Return [x, y] of the center of cell containing provided text 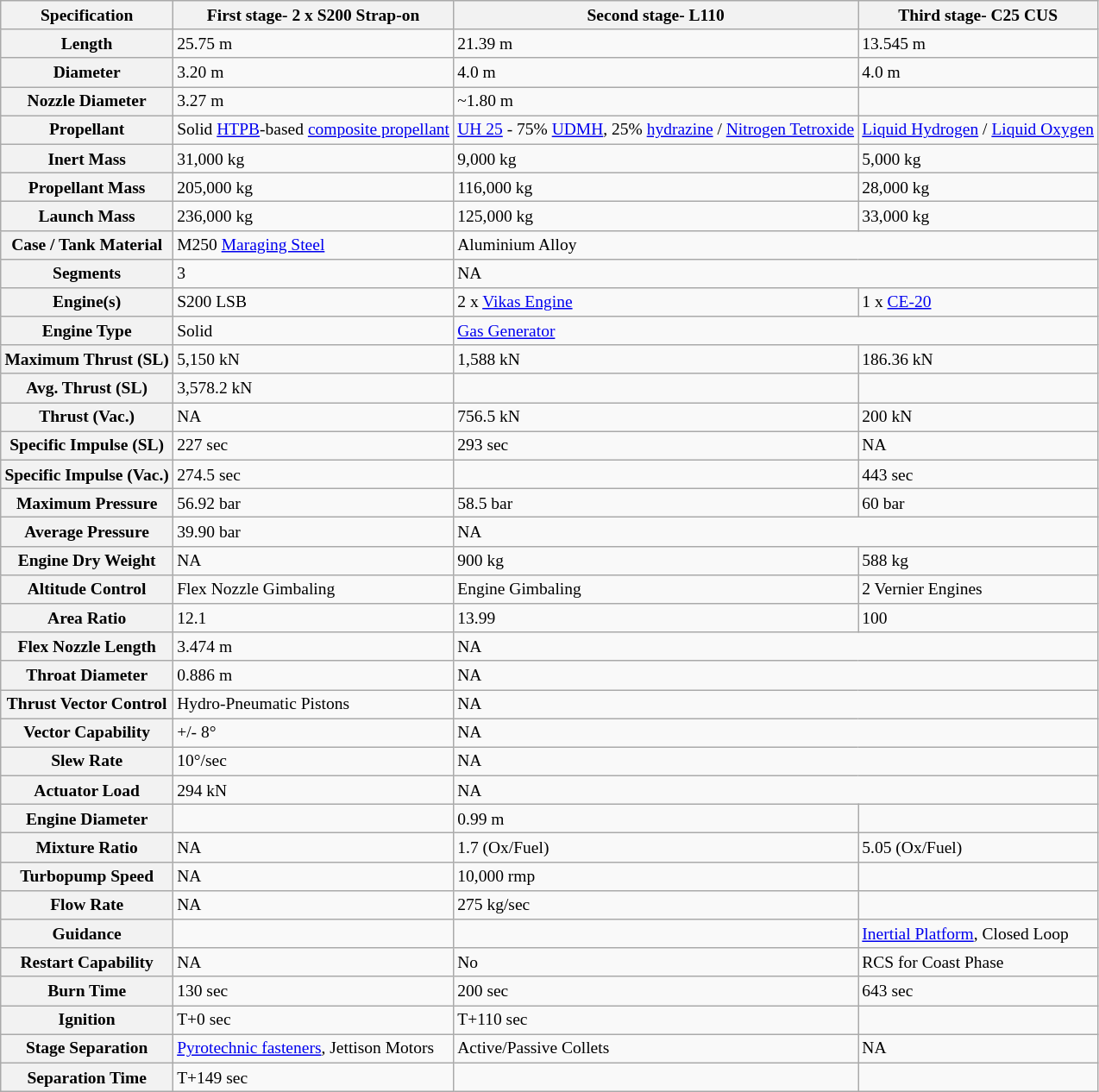
186.36 kN [978, 359]
9,000 kg [656, 159]
2 Vernier Engines [978, 588]
~1.80 m [656, 102]
Actuator Load [87, 790]
60 bar [978, 504]
293 sec [656, 445]
UH 25 - 75% UDMH, 25% hydrazine / Nitrogen Tetroxide [656, 129]
275 kg/sec [656, 904]
21.39 m [656, 43]
Specification [87, 16]
5.05 (Ox/Fuel) [978, 847]
0.886 m [314, 675]
100 [978, 618]
Case / Tank Material [87, 245]
Throat Diameter [87, 675]
Solid [314, 331]
1,588 kN [656, 359]
Inertial Platform, Closed Loop [978, 933]
3.474 m [314, 647]
Active/Passive Collets [656, 1049]
200 kN [978, 417]
10,000 rmp [656, 876]
3.27 m [314, 102]
Vector Capability [87, 733]
Third stage- C25 CUS [978, 16]
130 sec [314, 990]
274.5 sec [314, 474]
Liquid Hydrogen / Liquid Oxygen [978, 129]
443 sec [978, 474]
Propellant [87, 129]
39.90 bar [314, 531]
Engine(s) [87, 302]
Aluminium Alloy [776, 245]
756.5 kN [656, 417]
56.92 bar [314, 504]
Inert Mass [87, 159]
900 kg [656, 561]
3.20 m [314, 72]
Length [87, 43]
T+149 sec [314, 1076]
125,000 kg [656, 216]
RCS for Coast Phase [978, 963]
58.5 bar [656, 504]
12.1 [314, 618]
10°/sec [314, 761]
Thrust Vector Control [87, 704]
3 [314, 273]
3,578.2 kN [314, 388]
1.7 (Ox/Fuel) [656, 847]
Avg. Thrust (SL) [87, 388]
T+110 sec [656, 1020]
33,000 kg [978, 216]
Burn Time [87, 990]
Maximum Pressure [87, 504]
Pyrotechnic fasteners, Jettison Motors [314, 1049]
Flex Nozzle Length [87, 647]
No [656, 963]
28,000 kg [978, 186]
0.99 m [656, 819]
Average Pressure [87, 531]
13.99 [656, 618]
Restart Capability [87, 963]
M250 Maraging Steel [314, 245]
5,000 kg [978, 159]
T+0 sec [314, 1020]
Diameter [87, 72]
Segments [87, 273]
31,000 kg [314, 159]
Gas Generator [776, 331]
Flex Nozzle Gimbaling [314, 588]
2 x Vikas Engine [656, 302]
Maximum Thrust (SL) [87, 359]
Propellant Mass [87, 186]
643 sec [978, 990]
588 kg [978, 561]
Flow Rate [87, 904]
Specific Impulse (SL) [87, 445]
227 sec [314, 445]
13.545 m [978, 43]
Stage Separation [87, 1049]
Solid HTPB-based composite propellant [314, 129]
Hydro-Pneumatic Pistons [314, 704]
S200 LSB [314, 302]
Engine Dry Weight [87, 561]
Slew Rate [87, 761]
Mixture Ratio [87, 847]
Guidance [87, 933]
116,000 kg [656, 186]
First stage- 2 x S200 Strap-on [314, 16]
+/- 8° [314, 733]
Turbopump Speed [87, 876]
Separation Time [87, 1076]
25.75 m [314, 43]
Launch Mass [87, 216]
Area Ratio [87, 618]
Ignition [87, 1020]
Nozzle Diameter [87, 102]
236,000 kg [314, 216]
1 x CE-20 [978, 302]
294 kN [314, 790]
Second stage- L110 [656, 16]
Engine Diameter [87, 819]
Engine Type [87, 331]
200 sec [656, 990]
Specific Impulse (Vac.) [87, 474]
Altitude Control [87, 588]
Engine Gimbaling [656, 588]
205,000 kg [314, 186]
Thrust (Vac.) [87, 417]
5,150 kN [314, 359]
